Return the (X, Y) coordinate for the center point of the cell that contains the specified text.  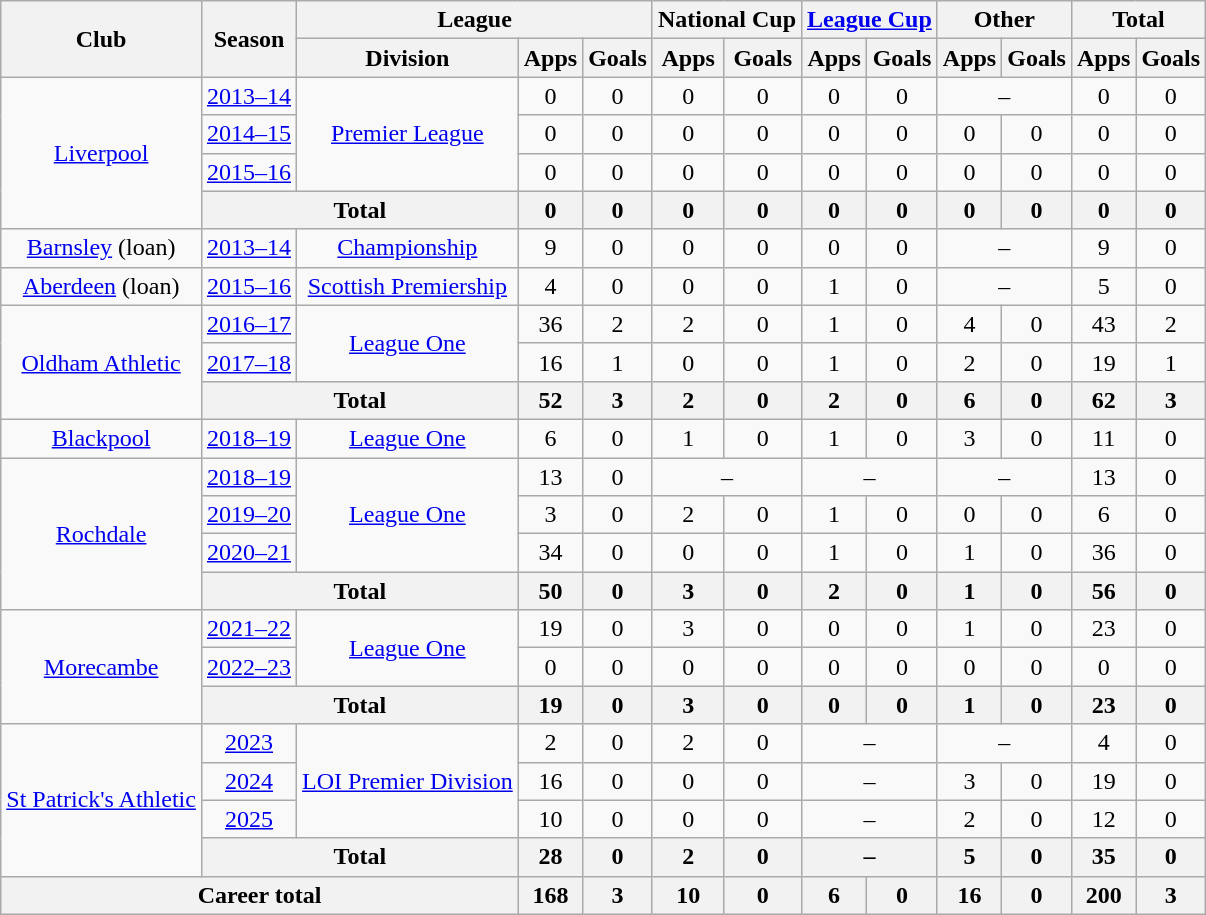
League (475, 20)
League Cup (870, 20)
Club (102, 39)
Career total (260, 895)
Other (1004, 20)
2022–23 (248, 667)
LOI Premier Division (408, 781)
Morecambe (102, 667)
2025 (248, 819)
Oldham Athletic (102, 362)
43 (1103, 324)
Season (248, 39)
2016–17 (248, 324)
Blackpool (102, 438)
62 (1103, 400)
200 (1103, 895)
Premier League (408, 134)
Division (408, 58)
34 (550, 553)
11 (1103, 438)
2014–15 (248, 134)
Rochdale (102, 534)
Liverpool (102, 153)
2020–21 (248, 553)
Barnsley (loan) (102, 248)
2019–20 (248, 515)
Aberdeen (loan) (102, 286)
Championship (408, 248)
Scottish Premiership (408, 286)
2023 (248, 743)
St Patrick's Athletic (102, 800)
National Cup (726, 20)
168 (550, 895)
56 (1103, 591)
2017–18 (248, 362)
12 (1103, 819)
2021–22 (248, 629)
50 (550, 591)
35 (1103, 857)
28 (550, 857)
2024 (248, 781)
52 (550, 400)
